Identify which cell holds the provided text, then report its [x, y] central coordinate. 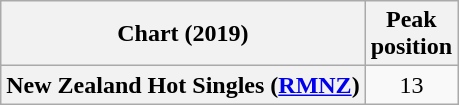
Chart (2019) [183, 34]
Peakposition [411, 34]
New Zealand Hot Singles (RMNZ) [183, 85]
13 [411, 85]
